Identify which cell holds the provided text, then report its [x, y] central coordinate. 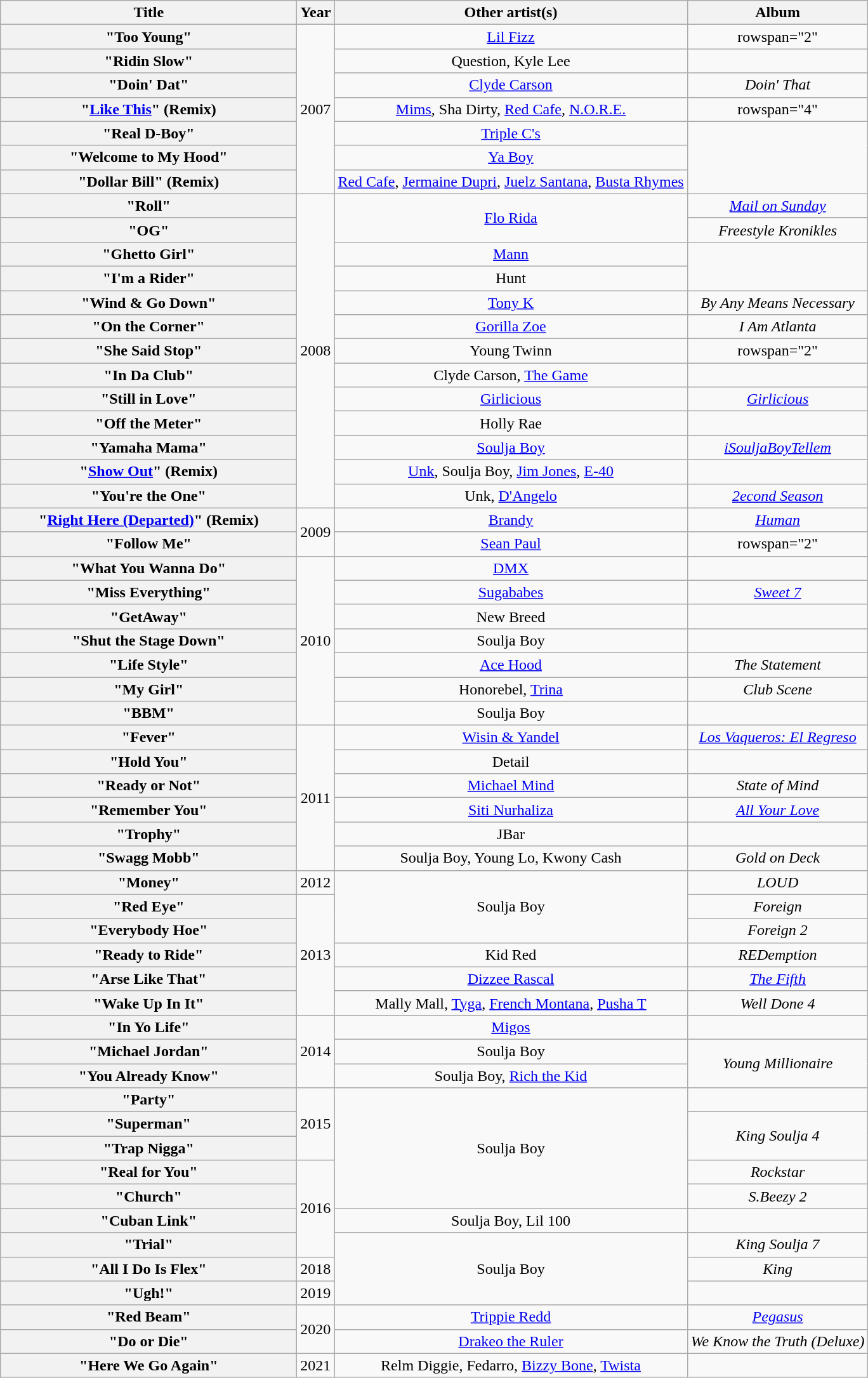
Rockstar [778, 1172]
2econd Season [778, 496]
Relm Diggie, Fedarro, Bizzy Bone, Twista [511, 1365]
2009 [316, 532]
"Ridin Slow" [148, 61]
King Soulja 4 [778, 1136]
"Ghetto Girl" [148, 254]
"Remember You" [148, 810]
"Ugh!" [148, 1293]
Club Scene [778, 689]
"Money" [148, 882]
The Fifth [778, 979]
Gorilla Zoe [511, 327]
Unk, Soulja Boy, Jim Jones, E-40 [511, 472]
Foreign 2 [778, 931]
"Real D-Boy" [148, 133]
"GetAway" [148, 616]
"Welcome to My Hood" [148, 157]
2015 [316, 1124]
"Like This" (Remix) [148, 109]
We Know the Truth (Deluxe) [778, 1341]
2008 [316, 350]
LOUD [778, 882]
By Any Means Necessary [778, 303]
"Real for You" [148, 1172]
"Fever" [148, 738]
Pegasus [778, 1317]
iSouljaBoyTellem [778, 447]
"Wake Up In It" [148, 1003]
"Still in Love" [148, 399]
All Your Love [778, 810]
Human [778, 520]
DMX [511, 568]
"Miss Everything" [148, 592]
Foreign [778, 906]
Los Vaqueros: El Regreso [778, 738]
2012 [316, 882]
2007 [316, 109]
"Trap Nigga" [148, 1148]
"Too Young" [148, 37]
Detail [511, 762]
2021 [316, 1365]
Hunt [511, 278]
Sugababes [511, 592]
Kid Red [511, 955]
REDemption [778, 955]
Young Twinn [511, 351]
"Ready or Not" [148, 786]
"Church" [148, 1196]
Lil Fizz [511, 37]
King [778, 1269]
2018 [316, 1269]
Album [778, 13]
Trippie Redd [511, 1317]
"Show Out" (Remix) [148, 472]
JBar [511, 834]
Soulja Boy, Rich the Kid [511, 1076]
King Soulja 7 [778, 1245]
"Life Style" [148, 665]
2011 [316, 798]
Ya Boy [511, 157]
"Wind & Go Down" [148, 303]
The Statement [778, 665]
"I'm a Rider" [148, 278]
"In Yo Life" [148, 1027]
New Breed [511, 616]
Migos [511, 1027]
"My Girl" [148, 689]
2019 [316, 1293]
Mims, Sha Dirty, Red Cafe, N.O.R.E. [511, 109]
Young Millionaire [778, 1063]
"Red Beam" [148, 1317]
"On the Corner" [148, 327]
Red Cafe, Jermaine Dupri, Juelz Santana, Busta Rhymes [511, 182]
"Hold You" [148, 762]
Question, Kyle Lee [511, 61]
Soulja Boy, Young Lo, Kwony Cash [511, 858]
Clyde Carson, The Game [511, 375]
Clyde Carson [511, 85]
Mally Mall, Tyga, French Montana, Pusha T [511, 1003]
"Superman" [148, 1124]
"Trophy" [148, 834]
"Shut the Stage Down" [148, 640]
S.Beezy 2 [778, 1196]
"Red Eye" [148, 906]
"Do or Die" [148, 1341]
2010 [316, 640]
Soulja Boy, Lil 100 [511, 1221]
Doin' That [778, 85]
Holly Rae [511, 423]
"Follow Me" [148, 544]
"Yamaha Mama" [148, 447]
"Ready to Ride" [148, 955]
Sweet 7 [778, 592]
"In Da Club" [148, 375]
Triple C's [511, 133]
Other artist(s) [511, 13]
2020 [316, 1329]
Unk, D'Angelo [511, 496]
"Arse Like That" [148, 979]
Year [316, 13]
"Roll" [148, 206]
"Off the Meter" [148, 423]
rowspan="4" [778, 109]
"You Already Know" [148, 1076]
State of Mind [778, 786]
I Am Atlanta [778, 327]
Brandy [511, 520]
"Michael Jordan" [148, 1051]
"OG" [148, 230]
Gold on Deck [778, 858]
2016 [316, 1209]
Michael Mind [511, 786]
"Right Here (Departed)" (Remix) [148, 520]
Freestyle Kronikles [778, 230]
Mail on Sunday [778, 206]
"Swagg Mobb" [148, 858]
Flo Rida [511, 218]
Drakeo the Ruler [511, 1341]
Well Done 4 [778, 1003]
2013 [316, 955]
"Party" [148, 1100]
Ace Hood [511, 665]
Title [148, 13]
2014 [316, 1051]
Siti Nurhaliza [511, 810]
"Here We Go Again" [148, 1365]
"Everybody Hoe" [148, 931]
"What You Wanna Do" [148, 568]
"Dollar Bill" (Remix) [148, 182]
"BBM" [148, 713]
Mann [511, 254]
"All I Do Is Flex" [148, 1269]
Wisin & Yandel [511, 738]
Dizzee Rascal [511, 979]
"You're the One" [148, 496]
"She Said Stop" [148, 351]
Tony K [511, 303]
"Cuban Link" [148, 1221]
"Doin' Dat" [148, 85]
Honorebel, Trina [511, 689]
Sean Paul [511, 544]
"Trial" [148, 1245]
